From the cell containing the given text, extract its center point as (x, y) coordinate. 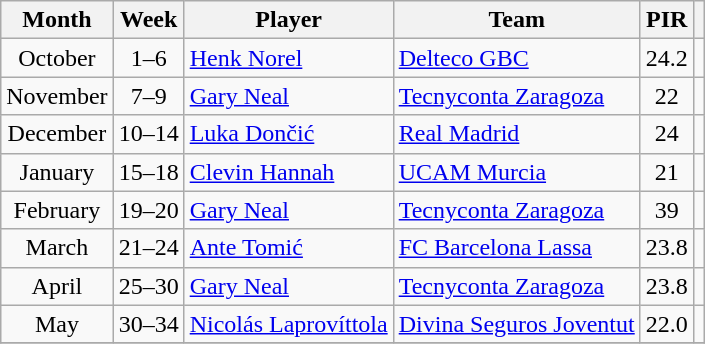
7–9 (148, 96)
10–14 (148, 134)
Delteco GBC (516, 58)
22 (666, 96)
19–20 (148, 210)
May (57, 324)
24.2 (666, 58)
21 (666, 172)
PIR (666, 20)
39 (666, 210)
December (57, 134)
October (57, 58)
Henk Norel (288, 58)
1–6 (148, 58)
February (57, 210)
Player (288, 20)
25–30 (148, 286)
21–24 (148, 248)
Ante Tomić (288, 248)
March (57, 248)
22.0 (666, 324)
November (57, 96)
Real Madrid (516, 134)
January (57, 172)
Divina Seguros Joventut (516, 324)
24 (666, 134)
Nicolás Laprovíttola (288, 324)
Luka Dončić (288, 134)
Month (57, 20)
Team (516, 20)
30–34 (148, 324)
15–18 (148, 172)
April (57, 286)
FC Barcelona Lassa (516, 248)
Clevin Hannah (288, 172)
UCAM Murcia (516, 172)
Week (148, 20)
